From the cell containing the given text, extract its center point as [x, y] coordinate. 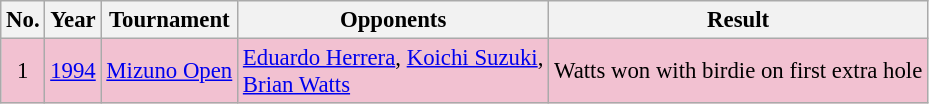
1 [23, 72]
1994 [73, 72]
Mizuno Open [170, 72]
Opponents [394, 20]
Watts won with birdie on first extra hole [738, 72]
Year [73, 20]
Result [738, 20]
No. [23, 20]
Tournament [170, 20]
Eduardo Herrera, Koichi Suzuki, Brian Watts [394, 72]
